Capture the cell that displays the provided text and extract its (X, Y) central coordinate. 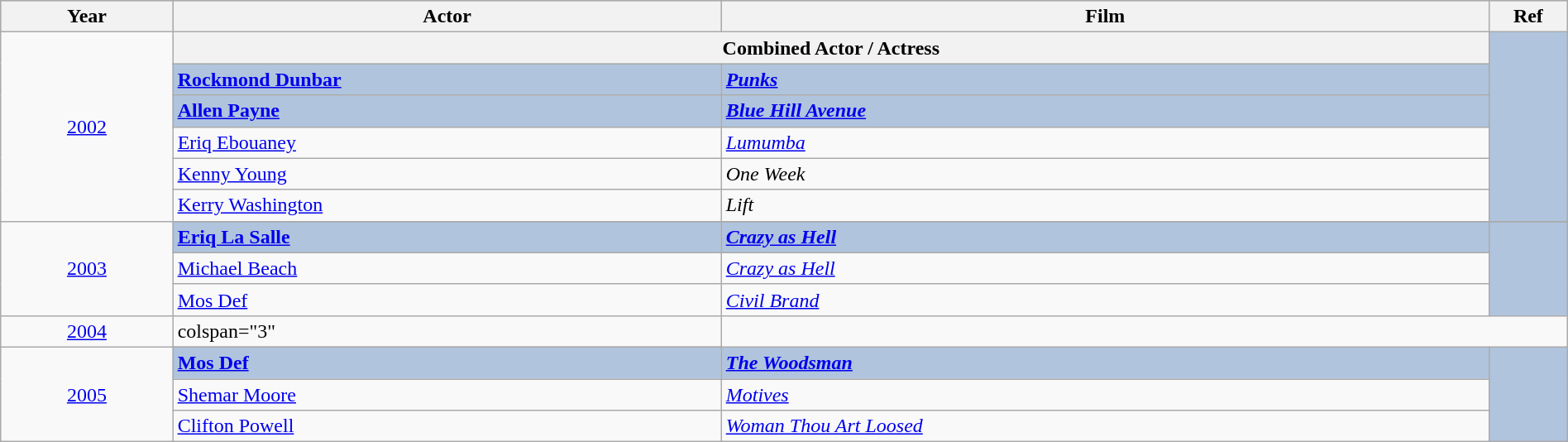
Year (87, 17)
Actor (447, 17)
Rockmond Dunbar (447, 79)
One Week (1105, 174)
Shemar Moore (447, 395)
Lumumba (1105, 142)
2004 (87, 331)
Motives (1105, 395)
Film (1105, 17)
The Woodsman (1105, 363)
Eriq Ebouaney (447, 142)
Civil Brand (1105, 300)
2002 (87, 127)
Woman Thou Art Loosed (1105, 426)
Combined Actor / Actress (830, 48)
Blue Hill Avenue (1105, 111)
Eriq La Salle (447, 237)
Ref (1528, 17)
Allen Payne (447, 111)
Michael Beach (447, 268)
Lift (1105, 205)
colspan="3" (447, 331)
Punks (1105, 79)
Clifton Powell (447, 426)
Kenny Young (447, 174)
2005 (87, 394)
2003 (87, 268)
Kerry Washington (447, 205)
